Return (X, Y) of the center of cell containing provided text 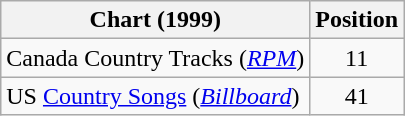
Chart (1999) (156, 20)
US Country Songs (Billboard) (156, 96)
Canada Country Tracks (RPM) (156, 58)
41 (357, 96)
11 (357, 58)
Position (357, 20)
